Capture the cell that displays the provided text and extract its (X, Y) central coordinate. 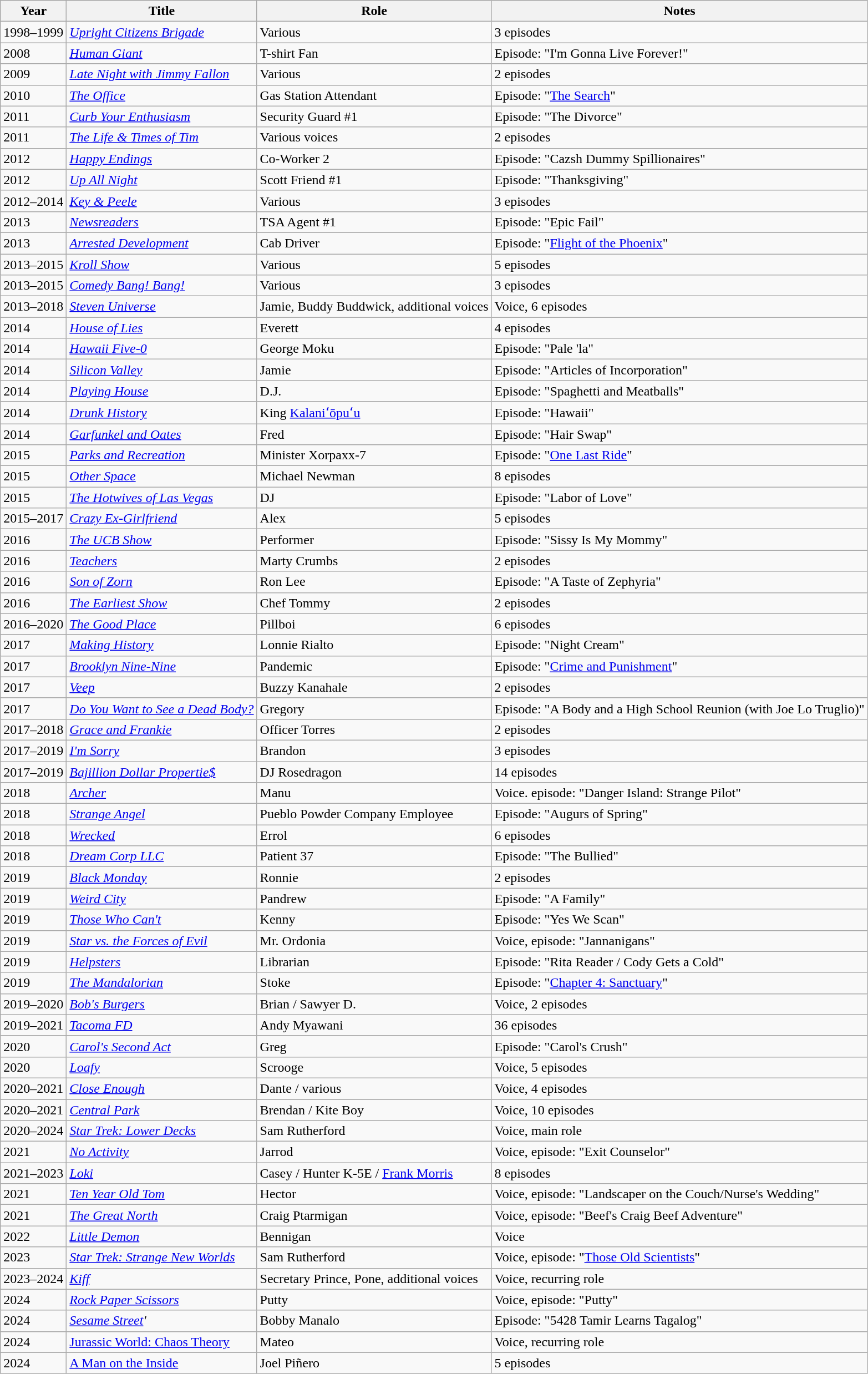
2015–2017 (33, 519)
Pandemic (374, 666)
Alex (374, 519)
Episode: "A Family" (679, 899)
Episode: "A Taste of Zephyria" (679, 582)
Episode: "Hawaii" (679, 413)
Buzzy Kanahale (374, 687)
The Mandalorian (162, 983)
2010 (33, 95)
Brandon (374, 751)
Little Demon (162, 1236)
Hawaii Five-0 (162, 349)
Voice, 10 episodes (679, 1110)
Putty (374, 1300)
Chef Tommy (374, 603)
Performer (374, 540)
Minister Xorpaxx-7 (374, 455)
Episode: "Articles of Incorporation" (679, 370)
Carol's Second Act (162, 1046)
Playing House (162, 391)
The Earliest Show (162, 603)
Mateo (374, 1342)
The Office (162, 95)
Kroll Show (162, 265)
Brendan / Kite Boy (374, 1110)
Pueblo Powder Company Employee (374, 814)
Making History (162, 645)
Episode: "Flight of the Phoenix" (679, 243)
Episode: "I'm Gonna Live Forever!" (679, 53)
Secretary Prince, Pone, additional voices (374, 1279)
Jamie (374, 370)
Close Enough (162, 1088)
Crazy Ex-Girlfriend (162, 519)
Co-Worker 2 (374, 159)
Brian / Sawyer D. (374, 1004)
Librarian (374, 962)
Arrested Development (162, 243)
Voice, episode: "Those Old Scientists" (679, 1258)
Fred (374, 434)
No Activity (162, 1152)
Hector (374, 1194)
I'm Sorry (162, 751)
2023–2024 (33, 1279)
Episode: "5428 Tamir Learns Tagalog" (679, 1321)
Stoke (374, 983)
Year (33, 11)
Veep (162, 687)
Ron Lee (374, 582)
Voice (679, 1236)
Brooklyn Nine-Nine (162, 666)
Steven Universe (162, 307)
2009 (33, 74)
Loafy (162, 1067)
Voice, 6 episodes (679, 307)
Archer (162, 793)
Up All Night (162, 180)
Son of Zorn (162, 582)
Kenny (374, 920)
Episode: "Carol's Crush" (679, 1046)
Pillboi (374, 624)
Tacoma FD (162, 1025)
Star vs. the Forces of Evil (162, 941)
Teachers (162, 561)
Bobby Manalo (374, 1321)
Title (162, 11)
Episode: "Spaghetti and Meatballs" (679, 391)
DJ (374, 498)
Michael Newman (374, 476)
Role (374, 11)
2022 (33, 1236)
2023 (33, 1258)
Garfunkel and Oates (162, 434)
Patient 37 (374, 856)
Pandrew (374, 899)
Manu (374, 793)
Episode: "The Divorce" (679, 116)
Episode: "Epic Fail" (679, 222)
Voice, episode: "Beef's Craig Beef Adventure" (679, 1215)
Voice, 5 episodes (679, 1067)
T-shirt Fan (374, 53)
King Kalaniʻōpuʻu (374, 413)
Strange Angel (162, 814)
Episode: "Sissy Is My Mommy" (679, 540)
2017–2018 (33, 729)
Key & Peele (162, 201)
Newsreaders (162, 222)
2016–2020 (33, 624)
Scott Friend #1 (374, 180)
Sesame Street' (162, 1321)
Cab Driver (374, 243)
Officer Torres (374, 729)
House of Lies (162, 328)
Voice, episode: "Exit Counselor" (679, 1152)
Grace and Frankie (162, 729)
The Hotwives of Las Vegas (162, 498)
Jurassic World: Chaos Theory (162, 1342)
Weird City (162, 899)
Star Trek: Strange New Worlds (162, 1258)
2021–2023 (33, 1173)
Security Guard #1 (374, 116)
Bob's Burgers (162, 1004)
A Man on the Inside (162, 1363)
Wrecked (162, 835)
Joel Piñero (374, 1363)
Helpsters (162, 962)
Drunk History (162, 413)
Episode: "Thanksgiving" (679, 180)
Bajillion Dollar Propertie$ (162, 772)
Human Giant (162, 53)
Other Space (162, 476)
Dream Corp LLC (162, 856)
2020–2024 (33, 1131)
The Great North (162, 1215)
The Life & Times of Tim (162, 138)
Episode: "The Search" (679, 95)
1998–1999 (33, 32)
Episode: "Night Cream" (679, 645)
Central Park (162, 1110)
Gas Station Attendant (374, 95)
Episode: "A Body and a High School Reunion (with Joe Lo Truglio)" (679, 708)
Silicon Valley (162, 370)
Marty Crumbs (374, 561)
Jamie, Buddy Buddwick, additional voices (374, 307)
Dante / various (374, 1088)
Ronnie (374, 878)
Voice, episode: "Landscaper on the Couch/Nurse's Wedding" (679, 1194)
Comedy Bang! Bang! (162, 286)
TSA Agent #1 (374, 222)
Scrooge (374, 1067)
Voice, episode: "Putty" (679, 1300)
Voice, 2 episodes (679, 1004)
36 episodes (679, 1025)
14 episodes (679, 772)
2008 (33, 53)
Parks and Recreation (162, 455)
Episode: "Hair Swap" (679, 434)
Greg (374, 1046)
Episode: "Cazsh Dummy Spillionaires" (679, 159)
Jarrod (374, 1152)
Upright Citizens Brigade (162, 32)
Craig Ptarmigan (374, 1215)
Ten Year Old Tom (162, 1194)
Episode: "Augurs of Spring" (679, 814)
Voice, 4 episodes (679, 1088)
Various voices (374, 138)
Episode: "Yes We Scan" (679, 920)
Casey / Hunter K-5E / Frank Morris (374, 1173)
Lonnie Rialto (374, 645)
4 episodes (679, 328)
Black Monday (162, 878)
Rock Paper Scissors (162, 1300)
Mr. Ordonia (374, 941)
Errol (374, 835)
Episode: "Labor of Love" (679, 498)
Everett (374, 328)
Episode: "Rita Reader / Cody Gets a Cold" (679, 962)
Do You Want to See a Dead Body? (162, 708)
Late Night with Jimmy Fallon (162, 74)
Bennigan (374, 1236)
Voice, episode: "Jannanigans" (679, 941)
Gregory (374, 708)
Happy Endings (162, 159)
Kiff (162, 1279)
Voice. episode: "Danger Island: Strange Pilot" (679, 793)
The UCB Show (162, 540)
George Moku (374, 349)
The Good Place (162, 624)
2019–2021 (33, 1025)
Episode: "Crime and Punishment" (679, 666)
DJ Rosedragon (374, 772)
Those Who Can't (162, 920)
Episode: "Chapter 4: Sanctuary" (679, 983)
2012–2014 (33, 201)
Episode: "Pale 'la" (679, 349)
Episode: "The Bullied" (679, 856)
Star Trek: Lower Decks (162, 1131)
Notes (679, 11)
Episode: "One Last Ride" (679, 455)
Loki (162, 1173)
Voice, main role (679, 1131)
Curb Your Enthusiasm (162, 116)
2019–2020 (33, 1004)
Andy Myawani (374, 1025)
2013–2018 (33, 307)
D.J. (374, 391)
